From the cell containing the given text, extract its center point as [X, Y] coordinate. 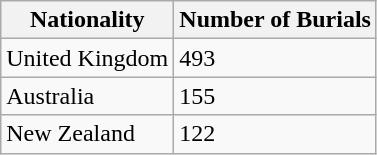
Australia [88, 96]
155 [276, 96]
United Kingdom [88, 58]
493 [276, 58]
New Zealand [88, 134]
Number of Burials [276, 20]
Nationality [88, 20]
122 [276, 134]
